From the cell containing the given text, extract its center point as [x, y] coordinate. 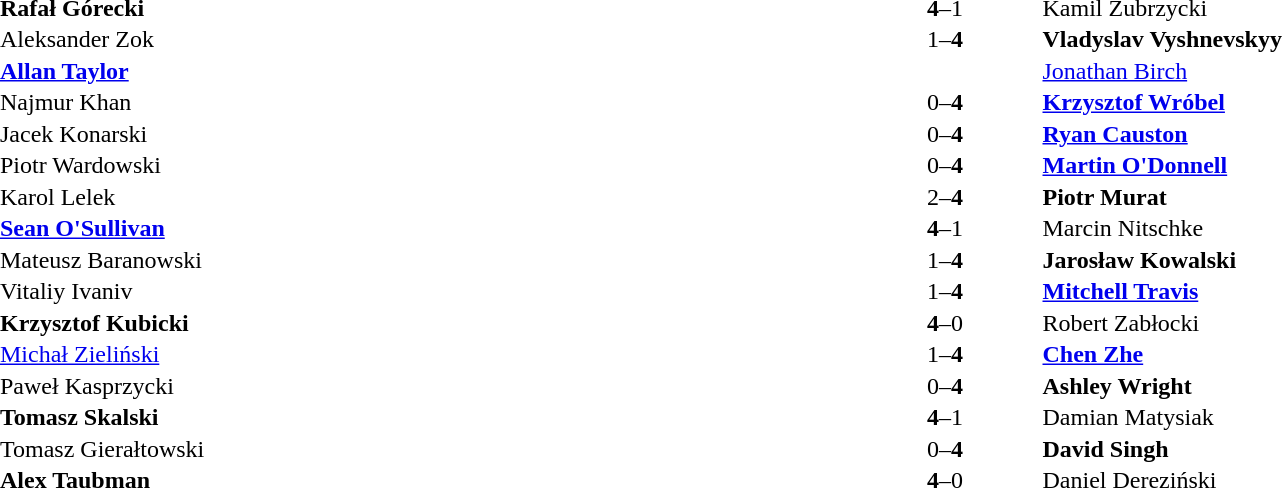
2–4 [944, 197]
4–0 [944, 323]
